Determine the [x, y] coordinate at the center of the cell enclosing the given text.  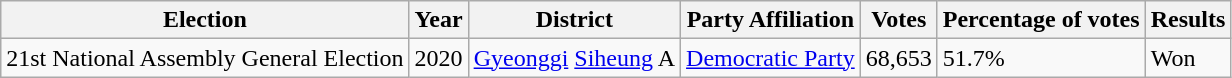
Year [438, 20]
Results [1188, 20]
Won [1188, 58]
68,653 [898, 58]
District [574, 20]
Percentage of votes [1041, 20]
2020 [438, 58]
Party Affiliation [771, 20]
Votes [898, 20]
Democratic Party [771, 58]
21st National Assembly General Election [205, 58]
51.7% [1041, 58]
Gyeonggi Siheung A [574, 58]
Election [205, 20]
